Return the [X, Y] coordinate for the center point of the cell that contains the specified text.  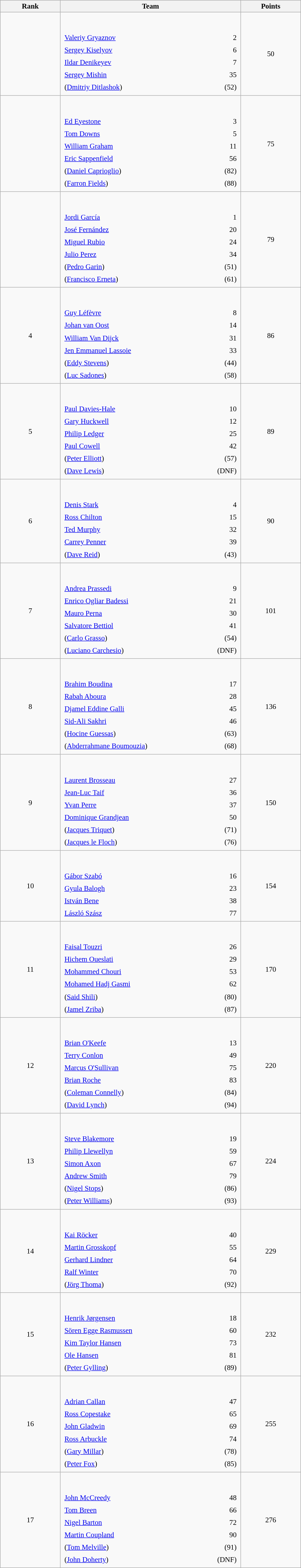
(52) [221, 87]
19 [219, 1139]
Julio Perez [132, 254]
42 [212, 446]
Gerhard Lindner [131, 1260]
(Eddy Stevens) [135, 363]
21 [217, 601]
(Luciano Carchesio) [128, 650]
Tom Downs [133, 134]
Ross Arbuckle [130, 1439]
Laurent Brosseau [134, 780]
(Francisco Erneta) [132, 279]
Kim Taylor Hansen [135, 1343]
276 [271, 1520]
56 [221, 158]
(51) [220, 267]
Gábor Szabó 16 Gyula Balogh 23 István Bene 38 László Szász 77 [150, 886]
70 [219, 1272]
Paul Davies-Hale [124, 409]
(61) [220, 279]
John Gladwin [130, 1426]
Hichem Oueslati [134, 959]
232 [271, 1334]
220 [271, 1065]
Ross Copestake [130, 1414]
Ted Murphy [128, 530]
Andrea Prassedi 9 Enrico Ogliar Badessi 21 Mauro Perna 30 Salvatore Bettiol 41 (Carlo Grasso) (54) (Luciano Carchesio) (DNF) [150, 611]
74 [217, 1439]
Tom Breen [124, 1510]
(Abderrahmane Boumouzia) [137, 746]
55 [219, 1247]
66 [212, 1510]
31 [223, 338]
Miguel Rubio [132, 242]
Ole Hansen [135, 1355]
154 [271, 886]
(43) [216, 554]
Djamel Eddine Galli [137, 709]
Johan van Oost [135, 325]
(David Lynch) [133, 1105]
28 [225, 697]
35 [221, 75]
Nigel Barton [124, 1522]
Jen Emmanuel Lassoie [135, 350]
Dominique Grandjean [134, 817]
Valeriy Gryaznov [133, 38]
Terry Conlon [133, 1055]
83 [221, 1080]
(44) [223, 363]
(Peter Fox) [130, 1464]
255 [271, 1424]
Sid-Ali Sakhri [137, 721]
46 [225, 721]
Faisal Touzri [134, 947]
Rank [30, 6]
(Dave Reid) [128, 554]
49 [221, 1055]
101 [271, 611]
(Dave Lewis) [124, 471]
29 [223, 959]
47 [217, 1402]
33 [223, 350]
(58) [223, 375]
(84) [221, 1093]
229 [271, 1251]
(Said Shili) [134, 996]
Enrico Ogliar Badessi [128, 601]
(Carlo Grasso) [128, 638]
72 [212, 1522]
(68) [225, 746]
(Pedro Garin) [132, 267]
John McCreedy 48 Tom Breen 66 Nigel Barton 72 Martin Coupland 90 (Tom Melville) (91) (John Doherty) (DNF) [150, 1520]
77 [222, 913]
Denis Stark 4 Ross Chilton 15 Ted Murphy 32 Carrey Penner 39 (Dave Reid) (43) [150, 521]
Gábor Szabó [133, 876]
Brian Roche [133, 1080]
Guy Léfèvre [135, 313]
Steve Blakemore 19 Philip Llewellyn 59 Simon Axon 67 Andrew Smith 79 (Nigel Stops) (86) (Peter Williams) (93) [150, 1161]
69 [217, 1426]
John McCreedy [124, 1498]
(Coleman Connelly) [133, 1093]
(88) [221, 183]
(Daniel Caprioglio) [133, 171]
(Peter Elliott) [124, 459]
(Jacques Triquet) [134, 830]
Ildar Denikeyev [133, 63]
3 [221, 121]
Ross Chilton [128, 517]
64 [219, 1260]
45 [225, 709]
81 [223, 1355]
40 [219, 1234]
Team [150, 6]
27 [222, 780]
(Peter Williams) [131, 1201]
(91) [212, 1547]
65 [217, 1414]
136 [271, 706]
Brahim Boudina [137, 684]
Sergey Mishin [133, 75]
23 [222, 888]
Laurent Brosseau 27 Jean-Luc Taif 36 Yvan Perre 37 Dominique Grandjean 50 (Jacques Triquet) (71) (Jacques le Floch) (76) [150, 803]
Carrey Penner [128, 542]
(78) [217, 1451]
(Tom Melville) [124, 1547]
Ed Eyestone [133, 121]
Gary Huckwell [124, 421]
Martin Grosskopf [131, 1247]
Marcus O'Sullivan [133, 1068]
William Graham [133, 146]
(Dmitriy Ditlashok) [133, 87]
Mohammed Chouri [134, 972]
60 [223, 1331]
Paul Davies-Hale 10 Gary Huckwell 12 Philip Ledger 25 Paul Cowell 42 (Peter Elliott) (57) (Dave Lewis) (DNF) [150, 431]
(86) [219, 1188]
William Van Dijck [135, 338]
Philip Ledger [124, 434]
1 [220, 217]
Eric Sappenfield [133, 158]
István Bene [133, 901]
Denis Stark [128, 505]
(Farron Fields) [133, 183]
(Jamel Zriba) [134, 1009]
(76) [222, 842]
41 [217, 625]
89 [271, 431]
(93) [219, 1201]
Kai Röcker 40 Martin Grosskopf 55 Gerhard Lindner 64 Ralf Winter 70 (Jörg Thoma) (92) [150, 1251]
(Gary Millar) [130, 1451]
Mohamed Hadj Gasmi [134, 984]
Rabah Aboura [137, 697]
Adrian Callan 47 Ross Copestake 65 John Gladwin 69 Ross Arbuckle 74 (Gary Millar) (78) (Peter Fox) (85) [150, 1424]
Brian O'Keefe 13 Terry Conlon 49 Marcus O'Sullivan 75 Brian Roche 83 (Coleman Connelly) (84) (David Lynch) (94) [150, 1065]
20 [220, 229]
(Jörg Thoma) [131, 1284]
150 [271, 803]
Steve Blakemore [131, 1139]
Paul Cowell [124, 446]
Jordi García [132, 217]
(Luc Sadones) [135, 375]
Salvatore Bettiol [128, 625]
Sören Egge Rasmussen [135, 1331]
37 [222, 805]
26 [223, 947]
224 [271, 1161]
Henrik Jørgensen 18 Sören Egge Rasmussen 60 Kim Taylor Hansen 73 Ole Hansen 81 (Peter Gylling) (89) [150, 1334]
(Peter Gylling) [135, 1368]
Andrew Smith [131, 1176]
Yvan Perre [134, 805]
(80) [223, 996]
32 [216, 530]
Ralf Winter [131, 1272]
48 [212, 1498]
39 [216, 542]
(54) [217, 638]
(John Doherty) [124, 1559]
59 [219, 1151]
34 [220, 254]
Brian O'Keefe [133, 1043]
Sergey Kiselyov [133, 50]
(63) [225, 734]
(89) [223, 1368]
(Hocine Guessas) [137, 734]
(57) [212, 459]
53 [223, 972]
Faisal Touzri 26 Hichem Oueslati 29 Mohammed Chouri 53 Mohamed Hadj Gasmi 62 (Said Shili) (80) (Jamel Zriba) (87) [150, 969]
László Szász [133, 913]
Henrik Jørgensen [135, 1318]
Simon Axon [131, 1164]
Philip Llewellyn [131, 1151]
18 [223, 1318]
Adrian Callan [130, 1402]
30 [217, 613]
24 [220, 242]
36 [222, 792]
Martin Coupland [124, 1535]
170 [271, 969]
Kai Röcker [131, 1234]
Andrea Prassedi [128, 588]
67 [219, 1164]
(82) [221, 171]
(Jacques le Floch) [134, 842]
2 [221, 38]
86 [271, 335]
Points [271, 6]
Valeriy Gryaznov 2 Sergey Kiselyov 6 Ildar Denikeyev 7 Sergey Mishin 35 (Dmitriy Ditlashok) (52) [150, 54]
Ed Eyestone 3 Tom Downs 5 William Graham 11 Eric Sappenfield 56 (Daniel Caprioglio) (82) (Farron Fields) (88) [150, 144]
(92) [219, 1284]
Mauro Perna [128, 613]
(71) [222, 830]
(Nigel Stops) [131, 1188]
Jordi García 1 José Fernández 20 Miguel Rubio 24 Julio Perez 34 (Pedro Garin) (51) (Francisco Erneta) (61) [150, 240]
(87) [223, 1009]
Gyula Balogh [133, 888]
38 [222, 901]
José Fernández [132, 229]
Jean-Luc Taif [134, 792]
73 [223, 1343]
Brahim Boudina 17 Rabah Aboura 28 Djamel Eddine Galli 45 Sid-Ali Sakhri 46 (Hocine Guessas) (63) (Abderrahmane Boumouzia) (68) [150, 706]
(94) [221, 1105]
25 [212, 434]
Guy Léfèvre 8 Johan van Oost 14 William Van Dijck 31 Jen Emmanuel Lassoie 33 (Eddy Stevens) (44) (Luc Sadones) (58) [150, 335]
62 [223, 984]
(85) [217, 1464]
